Search for the cell housing the specified text and yield its (x, y) center coordinate. 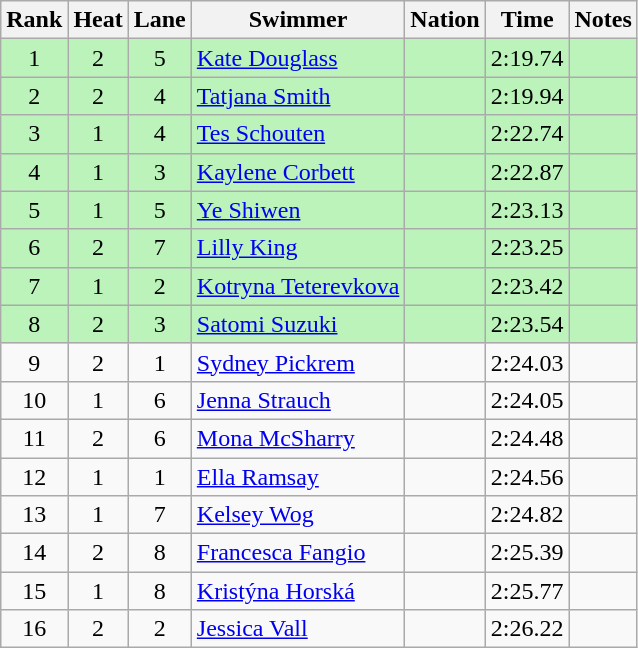
2:23.54 (527, 324)
13 (34, 515)
Kate Douglass (298, 58)
Lilly King (298, 248)
2:24.82 (527, 515)
2:23.42 (527, 286)
Mona McSharry (298, 438)
Sydney Pickrem (298, 362)
9 (34, 362)
Ella Ramsay (298, 477)
2:26.22 (527, 629)
2:25.77 (527, 591)
2:23.13 (527, 210)
Tes Schouten (298, 134)
Kristýna Horská (298, 591)
Time (527, 20)
Swimmer (298, 20)
2:19.94 (527, 96)
2:19.74 (527, 58)
Ye Shiwen (298, 210)
2:22.74 (527, 134)
10 (34, 400)
2:24.03 (527, 362)
Notes (603, 20)
Kotryna Teterevkova (298, 286)
15 (34, 591)
Lane (160, 20)
Heat (98, 20)
2:23.25 (527, 248)
Francesca Fangio (298, 553)
2:22.87 (527, 172)
Jenna Strauch (298, 400)
Tatjana Smith (298, 96)
Rank (34, 20)
2:24.05 (527, 400)
2:24.48 (527, 438)
2:25.39 (527, 553)
11 (34, 438)
14 (34, 553)
Satomi Suzuki (298, 324)
Kelsey Wog (298, 515)
12 (34, 477)
Jessica Vall (298, 629)
Nation (445, 20)
16 (34, 629)
Kaylene Corbett (298, 172)
2:24.56 (527, 477)
